Locate the cell with the specified text and output its [x, y] center coordinate. 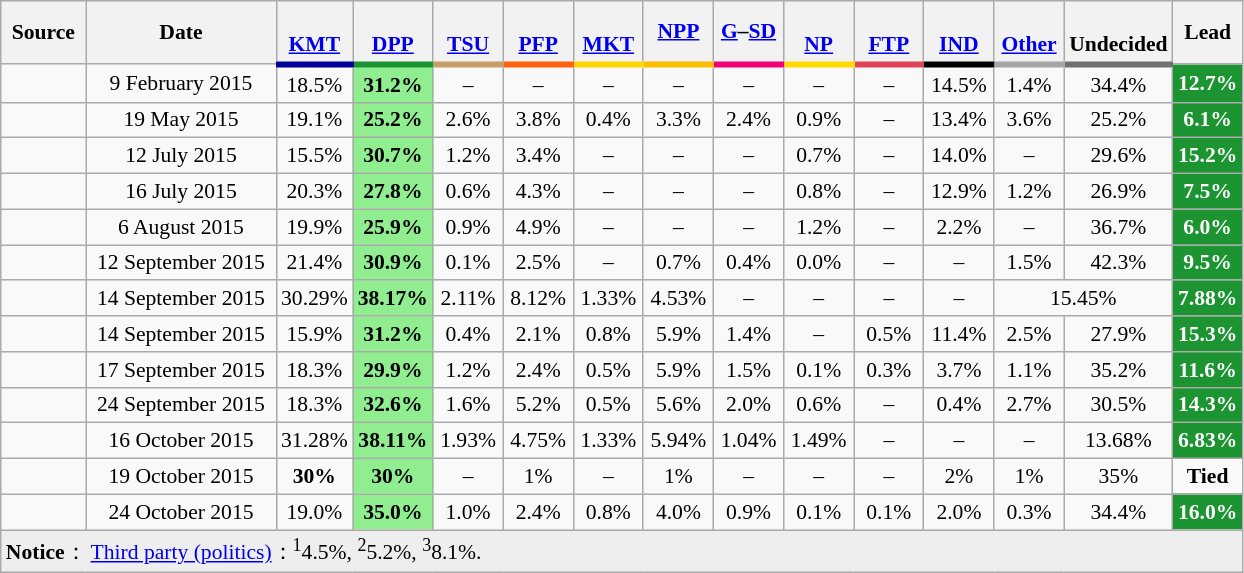
Source [44, 32]
38.11% [393, 441]
3.8% [538, 120]
0.0% [819, 263]
35% [1118, 477]
5.94% [678, 441]
15.45% [1084, 299]
2.6% [468, 120]
19 October 2015 [181, 477]
DPP [393, 32]
14.5% [959, 84]
12 July 2015 [181, 156]
3.3% [678, 120]
27.9% [1118, 334]
30.5% [1118, 405]
15.3% [1208, 334]
3.7% [959, 370]
7.88% [1208, 299]
FTP [889, 32]
19.9% [314, 227]
Lead [1208, 32]
Date [181, 32]
Undecided [1118, 32]
16 October 2015 [181, 441]
1.04% [748, 441]
30.29% [314, 299]
2.2% [959, 227]
2.1% [538, 334]
21.4% [314, 263]
30.7% [393, 156]
G–SD [748, 32]
PFP [538, 32]
25.9% [393, 227]
4.0% [678, 512]
Other [1029, 32]
NP [819, 32]
4.75% [538, 441]
Tied [1208, 477]
5.6% [678, 405]
Notice： Third party (politics)：14.5%, 25.2%, 38.1%. [622, 552]
NPP [678, 32]
2% [959, 477]
16.0% [1208, 512]
2.11% [468, 299]
5.2% [538, 405]
4.53% [678, 299]
31.28% [314, 441]
36.7% [1118, 227]
19.0% [314, 512]
24 September 2015 [181, 405]
4.9% [538, 227]
29.9% [393, 370]
8.12% [538, 299]
6 August 2015 [181, 227]
17 September 2015 [181, 370]
26.9% [1118, 192]
TSU [468, 32]
30.9% [393, 263]
12.7% [1208, 84]
1.1% [1029, 370]
1.93% [468, 441]
3.6% [1029, 120]
14.0% [959, 156]
15.9% [314, 334]
6.83% [1208, 441]
4.3% [538, 192]
13.68% [1118, 441]
16 July 2015 [181, 192]
35.0% [393, 512]
1.6% [468, 405]
6.0% [1208, 227]
11.6% [1208, 370]
9.5% [1208, 263]
13.4% [959, 120]
2.7% [1029, 405]
1.0% [468, 512]
6.1% [1208, 120]
IND [959, 32]
7.5% [1208, 192]
38.17% [393, 299]
15.5% [314, 156]
12.9% [959, 192]
42.3% [1118, 263]
29.6% [1118, 156]
24 October 2015 [181, 512]
32.6% [393, 405]
12 September 2015 [181, 263]
3.4% [538, 156]
1.49% [819, 441]
11.4% [959, 334]
19 May 2015 [181, 120]
15.2% [1208, 156]
20.3% [314, 192]
35.2% [1118, 370]
9 February 2015 [181, 84]
27.8% [393, 192]
14.3% [1208, 405]
18.5% [314, 84]
KMT [314, 32]
MKT [608, 32]
19.1% [314, 120]
